Find where the given text appears and provide that cell's center as (x, y) coordinate. 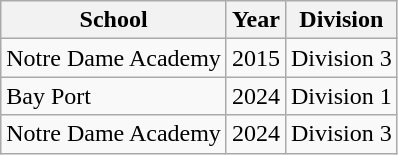
Year (256, 20)
Bay Port (114, 96)
Division (341, 20)
2015 (256, 58)
School (114, 20)
Division 1 (341, 96)
